Extract the [x, y] coordinate from the center of the cell holding the provided text.  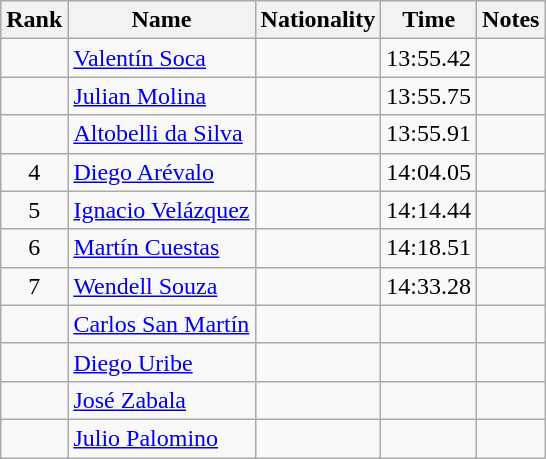
4 [34, 172]
Diego Arévalo [162, 172]
Martín Cuestas [162, 248]
14:04.05 [429, 172]
Notes [511, 20]
Rank [34, 20]
Ignacio Velázquez [162, 210]
13:55.42 [429, 58]
Carlos San Martín [162, 324]
14:14.44 [429, 210]
Julio Palomino [162, 438]
13:55.75 [429, 96]
13:55.91 [429, 134]
Time [429, 20]
Wendell Souza [162, 286]
5 [34, 210]
6 [34, 248]
7 [34, 286]
Altobelli da Silva [162, 134]
14:18.51 [429, 248]
José Zabala [162, 400]
Diego Uribe [162, 362]
Valentín Soca [162, 58]
Julian Molina [162, 96]
14:33.28 [429, 286]
Name [162, 20]
Nationality [318, 20]
